For the text-containing cell, return its midpoint in (x, y) coordinate format. 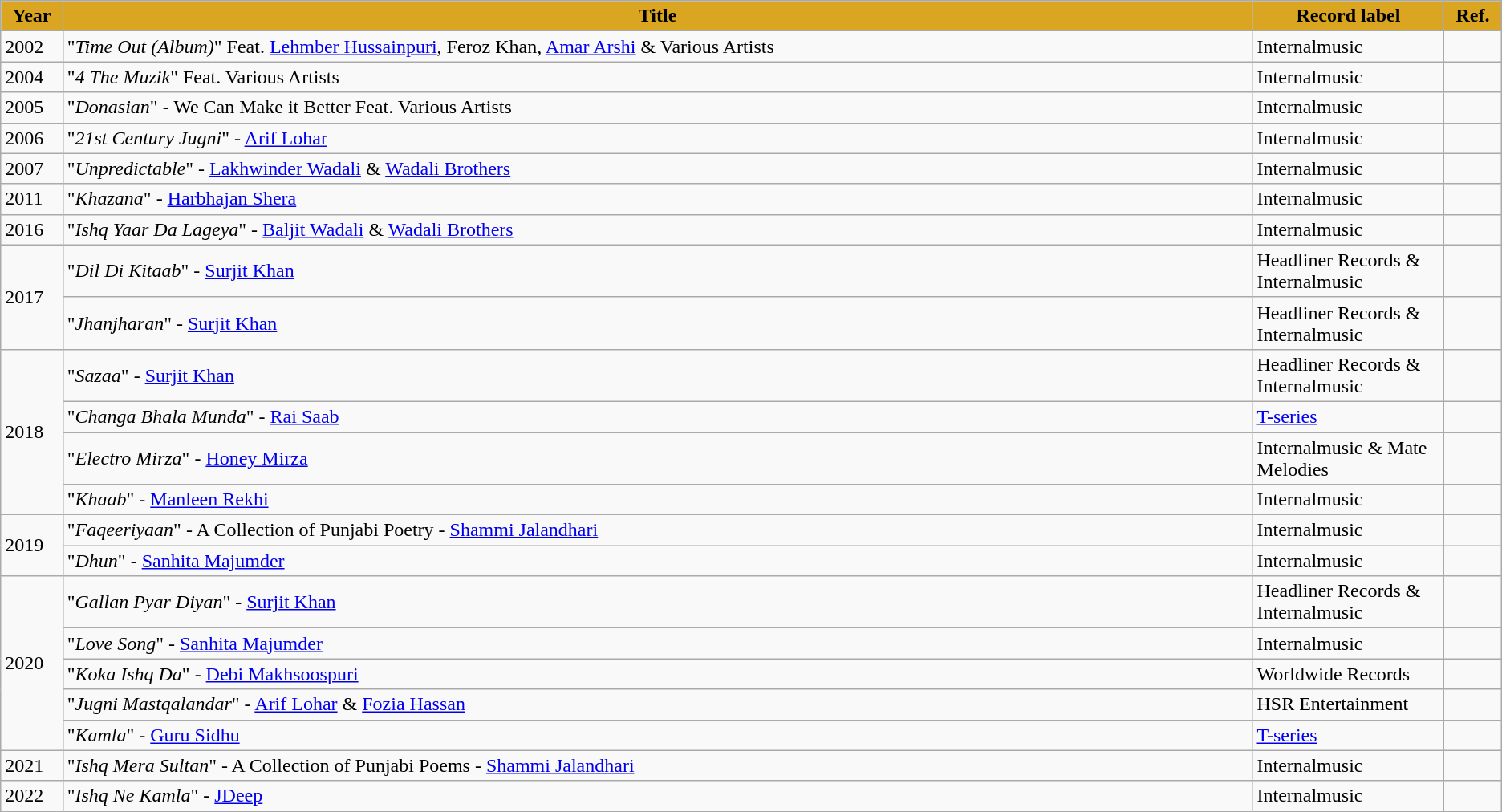
"Changa Bhala Munda" - Rai Saab (658, 416)
"Khazana" - Harbhajan Shera (658, 199)
2007 (32, 168)
2016 (32, 229)
"Ishq Mera Sultan" - A Collection of Punjabi Poems - Shammi Jalandhari (658, 765)
Worldwide Records (1348, 674)
2002 (32, 47)
"Ishq Ne Kamla" - JDeep (658, 796)
Internalmusic & Mate Melodies (1348, 457)
"Kamla" - Guru Sidhu (658, 735)
"Donasian" - We Can Make it Better Feat. Various Artists (658, 108)
Record label (1348, 16)
"Gallan Pyar Diyan" - Surjit Khan (658, 602)
2004 (32, 77)
"4 The Muzik" Feat. Various Artists (658, 77)
2019 (32, 546)
"Time Out (Album)" Feat. Lehmber Hussainpuri, Feroz Khan, Amar Arshi & Various Artists (658, 47)
"Jhanjharan" - Surjit Khan (658, 323)
2005 (32, 108)
"Unpredictable" - Lakhwinder Wadali & Wadali Brothers (658, 168)
2020 (32, 663)
Title (658, 16)
"Sazaa" - Surjit Khan (658, 376)
HSR Entertainment (1348, 704)
Year (32, 16)
"Khaab" - Manleen Rekhi (658, 500)
"Electro Mirza" - Honey Mirza (658, 457)
2017 (32, 297)
"Jugni Mastqalandar" - Arif Lohar & Fozia Hassan (658, 704)
"Faqeeriyaan" - A Collection of Punjabi Poetry - Shammi Jalandhari (658, 530)
"Love Song" - Sanhita Majumder (658, 644)
"Koka Ishq Da" - Debi Makhsoospuri (658, 674)
2018 (32, 432)
2006 (32, 138)
"21st Century Jugni" - Arif Lohar (658, 138)
2011 (32, 199)
2021 (32, 765)
"Dil Di Kitaab" - Surjit Khan (658, 271)
"Dhun" - Sanhita Majumder (658, 561)
"Ishq Yaar Da Lageya" - Baljit Wadali & Wadali Brothers (658, 229)
2022 (32, 796)
Ref. (1473, 16)
